Determine the (x, y) coordinate at the center of the cell enclosing the given text.  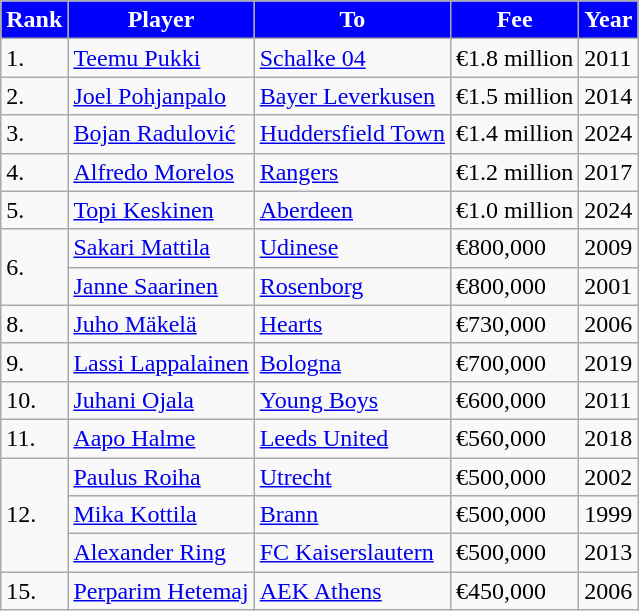
Rosenborg (352, 286)
€450,000 (514, 591)
€1.2 million (514, 172)
4. (34, 172)
Young Boys (352, 400)
Huddersfield Town (352, 134)
2013 (608, 553)
9. (34, 362)
Paulus Roiha (161, 477)
€730,000 (514, 324)
Teemu Pukki (161, 58)
12. (34, 515)
Aapo Halme (161, 438)
€560,000 (514, 438)
Fee (514, 20)
Schalke 04 (352, 58)
Alexander Ring (161, 553)
8. (34, 324)
€1.8 million (514, 58)
€1.4 million (514, 134)
1. (34, 58)
2014 (608, 96)
Utrecht (352, 477)
Mika Kottila (161, 515)
Bayer Leverkusen (352, 96)
Lassi Lappalainen (161, 362)
Juho Mäkelä (161, 324)
Joel Pohjanpalo (161, 96)
Udinese (352, 248)
€700,000 (514, 362)
€1.5 million (514, 96)
€600,000 (514, 400)
€1.0 million (514, 210)
To (352, 20)
2. (34, 96)
Rank (34, 20)
2018 (608, 438)
Bojan Radulović (161, 134)
Sakari Mattila (161, 248)
Aberdeen (352, 210)
5. (34, 210)
Topi Keskinen (161, 210)
10. (34, 400)
2001 (608, 286)
1999 (608, 515)
Janne Saarinen (161, 286)
Player (161, 20)
Alfredo Morelos (161, 172)
Brann (352, 515)
Leeds United (352, 438)
6. (34, 267)
Bologna (352, 362)
2019 (608, 362)
2017 (608, 172)
Rangers (352, 172)
Juhani Ojala (161, 400)
Perparim Hetemaj (161, 591)
3. (34, 134)
2009 (608, 248)
AEK Athens (352, 591)
Hearts (352, 324)
11. (34, 438)
15. (34, 591)
2002 (608, 477)
FC Kaiserslautern (352, 553)
Year (608, 20)
